From the cell containing the given text, extract its center point as (X, Y) coordinate. 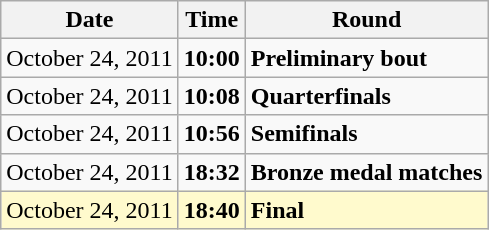
10:00 (212, 58)
Semifinals (366, 134)
Time (212, 20)
18:32 (212, 172)
Bronze medal matches (366, 172)
Quarterfinals (366, 96)
Date (90, 20)
Preliminary bout (366, 58)
Round (366, 20)
10:08 (212, 96)
18:40 (212, 210)
10:56 (212, 134)
Final (366, 210)
